Detect which cell encompasses the target text, then output its (X, Y) center coordinate. 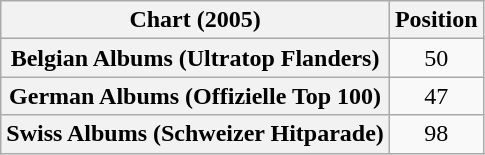
Swiss Albums (Schweizer Hitparade) (196, 134)
German Albums (Offizielle Top 100) (196, 96)
Belgian Albums (Ultratop Flanders) (196, 58)
Position (436, 20)
98 (436, 134)
Chart (2005) (196, 20)
47 (436, 96)
50 (436, 58)
